Detect which cell encompasses the target text, then output its (X, Y) center coordinate. 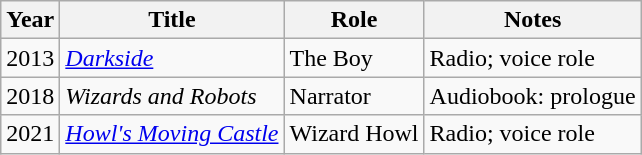
Darkside (172, 58)
2018 (30, 96)
Role (354, 20)
Title (172, 20)
Howl's Moving Castle (172, 134)
Wizards and Robots (172, 96)
The Boy (354, 58)
Narrator (354, 96)
Wizard Howl (354, 134)
Audiobook: prologue (532, 96)
2021 (30, 134)
Year (30, 20)
Notes (532, 20)
2013 (30, 58)
